Output the (x, y) coordinate of the center of the cell containing the given text.  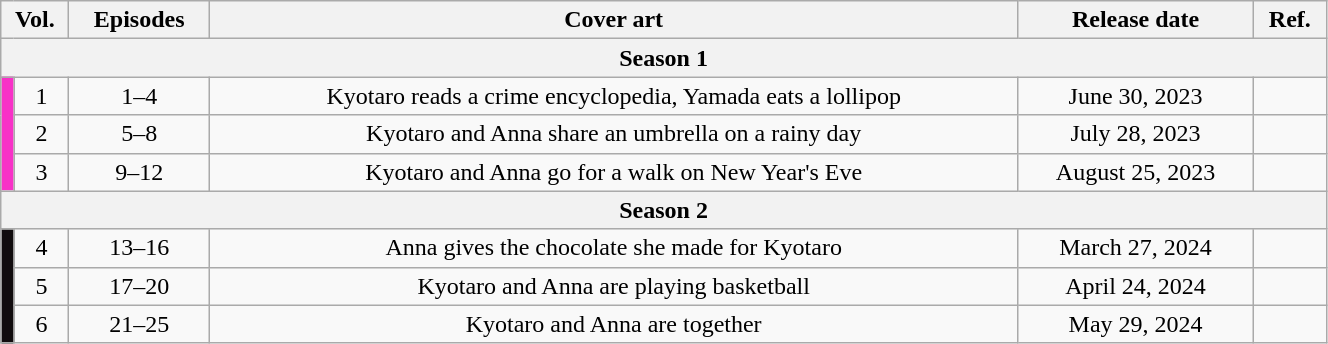
Season 1 (664, 58)
Kyotaro and Anna go for a walk on New Year's Eve (613, 172)
1 (42, 96)
17–20 (140, 286)
21–25 (140, 324)
2 (42, 134)
Episodes (140, 20)
August 25, 2023 (1136, 172)
Season 2 (664, 210)
5 (42, 286)
Anna gives the chocolate she made for Kyotaro (613, 248)
5–8 (140, 134)
Kyotaro and Anna are playing basketball (613, 286)
July 28, 2023 (1136, 134)
Kyotaro and Anna are together (613, 324)
9–12 (140, 172)
4 (42, 248)
Ref. (1290, 20)
Kyotaro and Anna share an umbrella on a rainy day (613, 134)
Cover art (613, 20)
March 27, 2024 (1136, 248)
June 30, 2023 (1136, 96)
Release date (1136, 20)
Vol. (35, 20)
Kyotaro reads a crime encyclopedia, Yamada eats a lollipop (613, 96)
April 24, 2024 (1136, 286)
May 29, 2024 (1136, 324)
6 (42, 324)
13–16 (140, 248)
3 (42, 172)
1–4 (140, 96)
